Extract the (x, y) coordinate from the center of the cell holding the provided text.  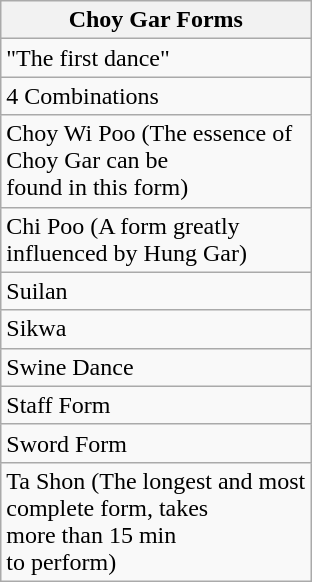
4 Combinations (156, 96)
Chi Poo (A form greatly influenced by Hung Gar) (156, 240)
Ta Shon (The longest and most complete form, takes more than 15 min to perform) (156, 522)
"The first dance" (156, 58)
Suilan (156, 291)
Swine Dance (156, 367)
Sikwa (156, 329)
Staff Form (156, 405)
Choy Gar Forms (156, 20)
Choy Wi Poo (The essence of Choy Gar can be found in this form) (156, 161)
Sword Form (156, 443)
